Return the [x, y] coordinate for the center point of the cell that contains the specified text.  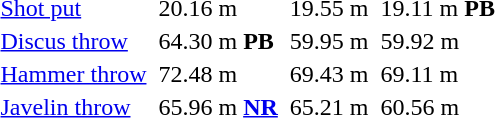
69.43 m [329, 74]
72.48 m [218, 74]
59.95 m [329, 41]
64.30 m PB [218, 41]
